Return the [X, Y] coordinate for the center point of the cell that contains the specified text.  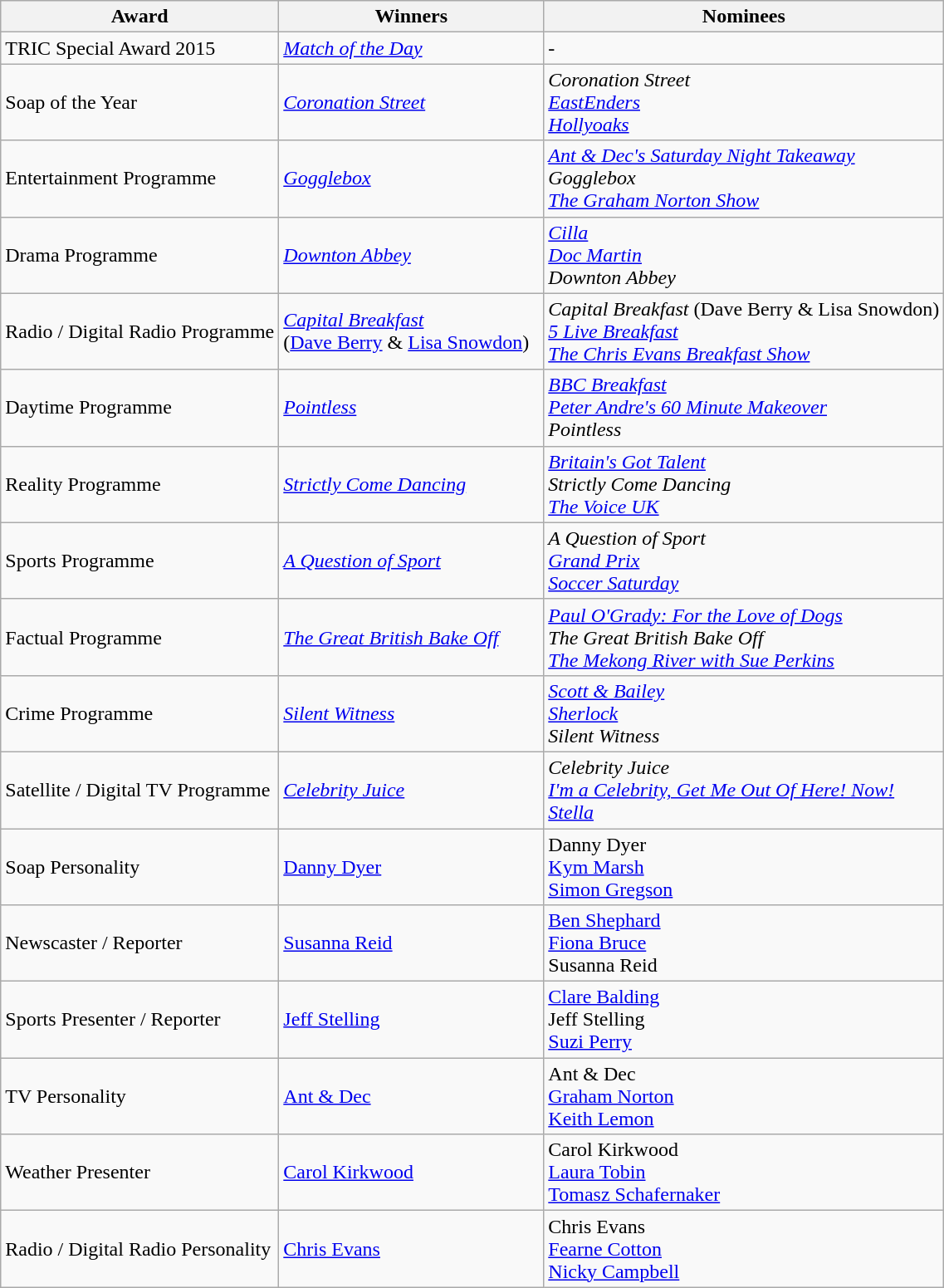
Silent Witness [412, 713]
Ben Shephard Fiona Bruce Susanna Reid [744, 943]
Coronation Street EastEnders Hollyoaks [744, 102]
Carol Kirkwood Laura Tobin Tomasz Schafernaker [744, 1173]
Chris Evans [412, 1249]
- [744, 48]
TV Personality [139, 1096]
The Great British Bake Off [412, 637]
Paul O'Grady: For the Love of Dogs The Great British Bake Off The Mekong River with Sue Perkins [744, 637]
Factual Programme [139, 637]
Newscaster / Reporter [139, 943]
A Question of Sport Grand Prix Soccer Saturday [744, 561]
Clare Balding Jeff Stelling Suzi Perry [744, 1020]
Jeff Stelling [412, 1020]
Capital Breakfast (Dave Berry & Lisa Snowdon) [412, 331]
Pointless [412, 408]
Award [139, 17]
Weather Presenter [139, 1173]
Scott & Bailey Sherlock Silent Witness [744, 713]
Coronation Street [412, 102]
Gogglebox [412, 179]
Nominees [744, 17]
Danny Dyer [412, 867]
Daytime Programme [139, 408]
Soap Personality [139, 867]
BBC Breakfast Peter Andre's 60 Minute Makeover Pointless [744, 408]
Chris Evans Fearne Cotton Nicky Campbell [744, 1249]
Sports Presenter / Reporter [139, 1020]
Ant & Dec [412, 1096]
Crime Programme [139, 713]
Strictly Come Dancing [412, 484]
Sports Programme [139, 561]
Drama Programme [139, 255]
Ant & Dec's Saturday Night Takeaway Gogglebox The Graham Norton Show [744, 179]
Downton Abbey [412, 255]
Radio / Digital Radio Personality [139, 1249]
Satellite / Digital TV Programme [139, 790]
Cilla Doc Martin Downton Abbey [744, 255]
Soap of the Year [139, 102]
Reality Programme [139, 484]
Capital Breakfast (Dave Berry & Lisa Snowdon) 5 Live Breakfast The Chris Evans Breakfast Show [744, 331]
Match of the Day [412, 48]
Celebrity Juice I'm a Celebrity, Get Me Out Of Here! Now! Stella [744, 790]
Britain's Got Talent Strictly Come Dancing The Voice UK [744, 484]
Radio / Digital Radio Programme [139, 331]
Entertainment Programme [139, 179]
Winners [412, 17]
Danny Dyer Kym Marsh Simon Gregson [744, 867]
Carol Kirkwood [412, 1173]
Celebrity Juice [412, 790]
Ant & Dec Graham Norton Keith Lemon [744, 1096]
TRIC Special Award 2015 [139, 48]
Susanna Reid [412, 943]
A Question of Sport [412, 561]
